For the text-containing cell, return its midpoint in [X, Y] coordinate format. 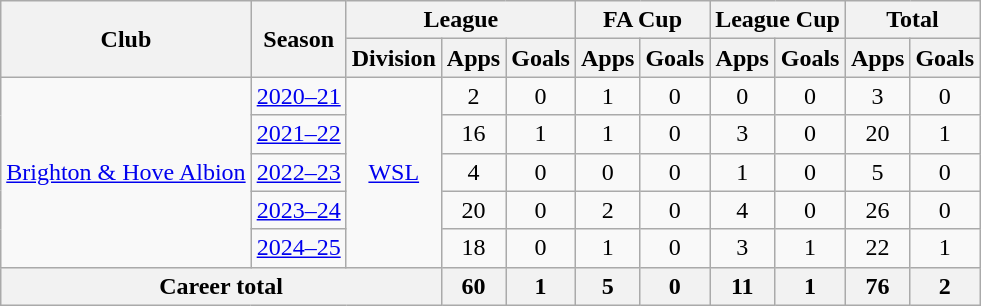
Season [298, 39]
11 [742, 286]
Brighton & Hove Albion [126, 172]
76 [877, 286]
18 [473, 248]
2022–23 [298, 172]
Club [126, 39]
League [460, 20]
FA Cup [642, 20]
Total [912, 20]
26 [877, 210]
League Cup [778, 20]
WSL [394, 172]
2020–21 [298, 96]
16 [473, 134]
2021–22 [298, 134]
22 [877, 248]
Division [394, 58]
2024–25 [298, 248]
60 [473, 286]
2023–24 [298, 210]
Career total [222, 286]
